Detect which cell encompasses the target text, then output its [X, Y] center coordinate. 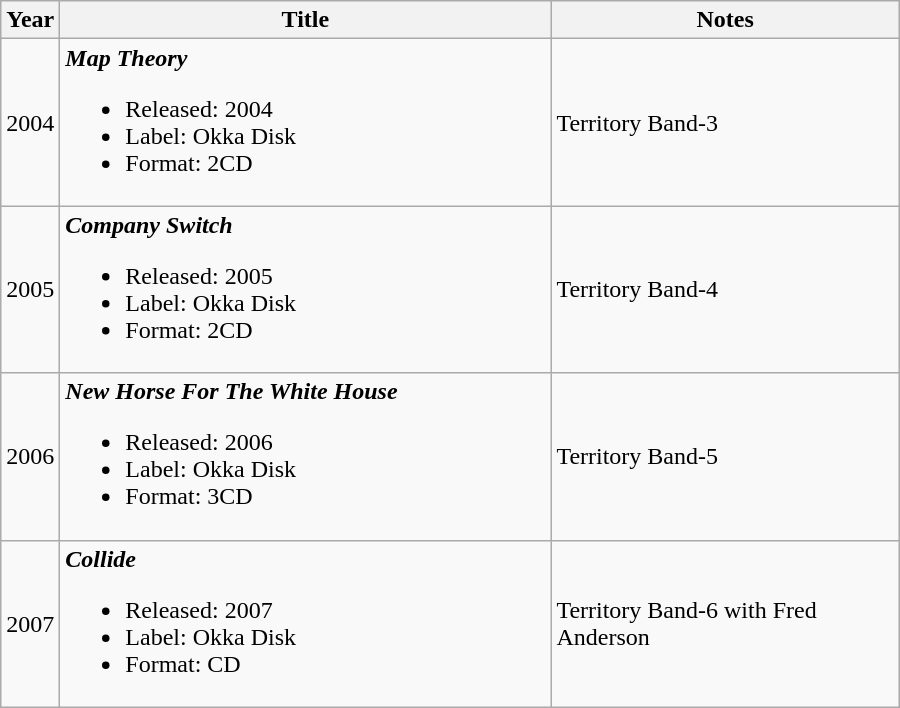
Map TheoryReleased: 2004Label: Okka Disk Format: 2CD [306, 122]
Territory Band-6 with Fred Anderson [726, 624]
Notes [726, 20]
Year [30, 20]
Company SwitchReleased: 2005Label: Okka Disk Format: 2CD [306, 290]
Territory Band-5 [726, 456]
2004 [30, 122]
Territory Band-4 [726, 290]
Title [306, 20]
CollideReleased: 2007Label: Okka Disk Format: CD [306, 624]
2007 [30, 624]
2005 [30, 290]
2006 [30, 456]
Territory Band-3 [726, 122]
New Horse For The White HouseReleased: 2006Label: Okka Disk Format: 3CD [306, 456]
